Determine the (x, y) coordinate at the center of the cell enclosing the given text.  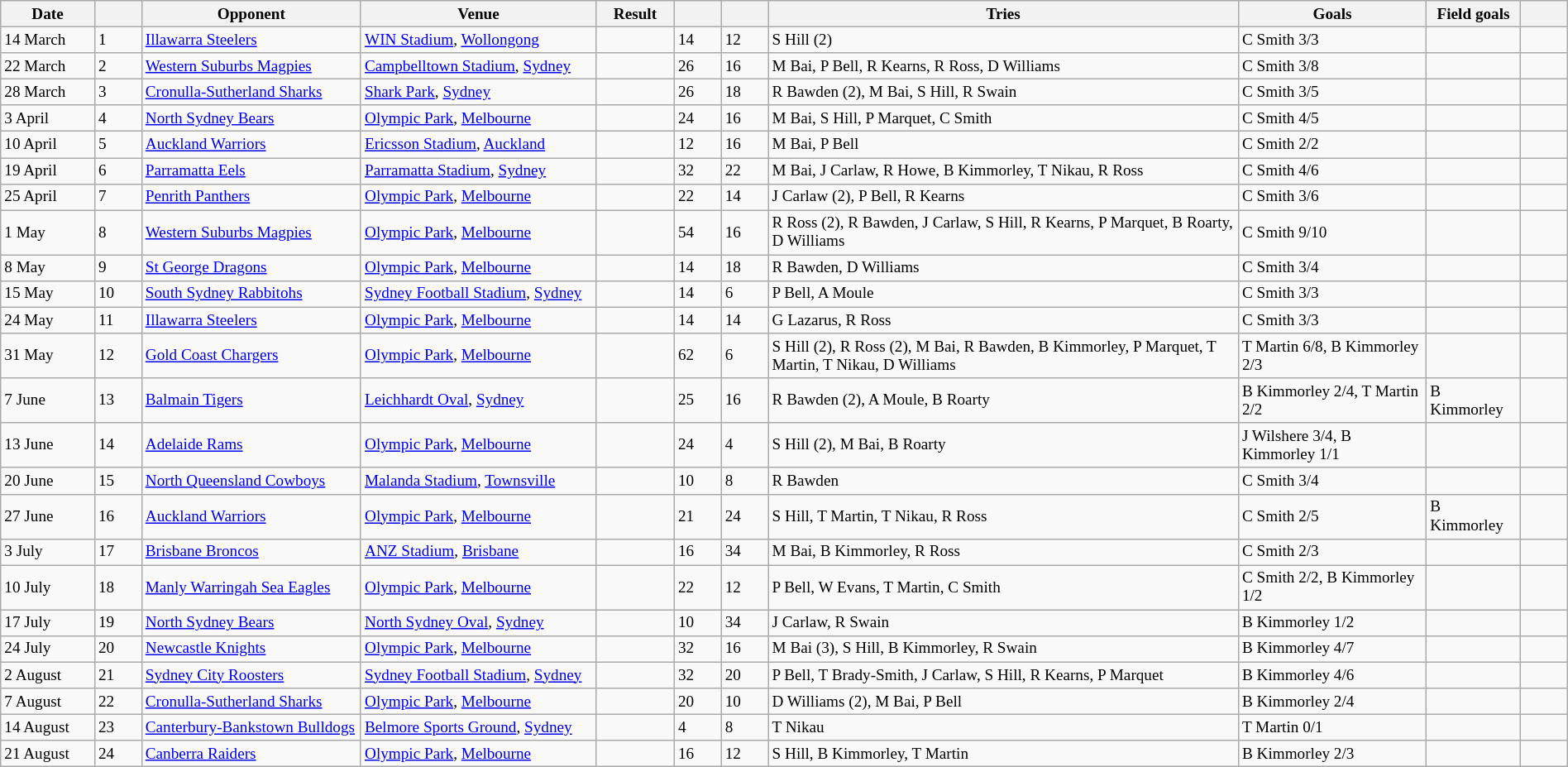
1 May (48, 232)
25 (698, 400)
B Kimmorley 2/4, T Martin 2/2 (1331, 400)
C Smith 4/6 (1331, 170)
2 (117, 66)
Ericsson Stadium, Auckland (478, 145)
14 March (48, 40)
C Smith 2/3 (1331, 552)
M Bai (3), S Hill, B Kimmorley, R Swain (1003, 649)
Shark Park, Sydney (478, 92)
24 July (48, 649)
Tries (1003, 14)
14 August (48, 727)
St George Dragons (251, 268)
28 March (48, 92)
R Bawden, D Williams (1003, 268)
13 June (48, 445)
C Smith 3/6 (1331, 197)
North Queensland Cowboys (251, 481)
62 (698, 356)
Belmore Sports Ground, Sydney (478, 727)
21 August (48, 754)
7 (117, 197)
G Lazarus, R Ross (1003, 320)
T Nikau (1003, 727)
8 May (48, 268)
24 May (48, 320)
R Ross (2), R Bawden, J Carlaw, S Hill, R Kearns, P Marquet, B Roarty, D Williams (1003, 232)
Newcastle Knights (251, 649)
M Bai, P Bell (1003, 145)
P Bell, A Moule (1003, 294)
S Hill, T Martin, T Nikau, R Ross (1003, 516)
27 June (48, 516)
17 (117, 552)
Canterbury-Bankstown Bulldogs (251, 727)
54 (698, 232)
20 June (48, 481)
3 April (48, 118)
Sydney City Roosters (251, 675)
ANZ Stadium, Brisbane (478, 552)
Parramatta Eels (251, 170)
15 May (48, 294)
South Sydney Rabbitohs (251, 294)
7 August (48, 702)
R Bawden (1003, 481)
C Smith 9/10 (1331, 232)
J Carlaw (2), P Bell, R Kearns (1003, 197)
B Kimmorley 4/7 (1331, 649)
T Martin 0/1 (1331, 727)
R Bawden (2), M Bai, S Hill, R Swain (1003, 92)
J Carlaw, R Swain (1003, 623)
Gold Coast Chargers (251, 356)
31 May (48, 356)
11 (117, 320)
Campbelltown Stadium, Sydney (478, 66)
C Smith 4/5 (1331, 118)
S Hill (2) (1003, 40)
T Martin 6/8, B Kimmorley 2/3 (1331, 356)
North Sydney Oval, Sydney (478, 623)
D Williams (2), M Bai, P Bell (1003, 702)
M Bai, J Carlaw, R Howe, B Kimmorley, T Nikau, R Ross (1003, 170)
22 March (48, 66)
10 April (48, 145)
Adelaide Rams (251, 445)
S Hill (2), M Bai, B Roarty (1003, 445)
Date (48, 14)
17 July (48, 623)
Balmain Tigers (251, 400)
WIN Stadium, Wollongong (478, 40)
C Smith 3/5 (1331, 92)
R Bawden (2), A Moule, B Roarty (1003, 400)
15 (117, 481)
Opponent (251, 14)
25 April (48, 197)
Venue (478, 14)
S Hill, B Kimmorley, T Martin (1003, 754)
3 July (48, 552)
Result (635, 14)
3 (117, 92)
Goals (1331, 14)
J Wilshere 3/4, B Kimmorley 1/1 (1331, 445)
S Hill (2), R Ross (2), M Bai, R Bawden, B Kimmorley, P Marquet, T Martin, T Nikau, D Williams (1003, 356)
M Bai, S Hill, P Marquet, C Smith (1003, 118)
P Bell, T Brady-Smith, J Carlaw, S Hill, R Kearns, P Marquet (1003, 675)
C Smith 2/2, B Kimmorley 1/2 (1331, 587)
Parramatta Stadium, Sydney (478, 170)
Leichhardt Oval, Sydney (478, 400)
9 (117, 268)
Malanda Stadium, Townsville (478, 481)
B Kimmorley 1/2 (1331, 623)
5 (117, 145)
Penrith Panthers (251, 197)
2 August (48, 675)
B Kimmorley 2/4 (1331, 702)
C Smith 2/2 (1331, 145)
B Kimmorley 4/6 (1331, 675)
19 April (48, 170)
Brisbane Broncos (251, 552)
M Bai, P Bell, R Kearns, R Ross, D Williams (1003, 66)
C Smith 2/5 (1331, 516)
13 (117, 400)
M Bai, B Kimmorley, R Ross (1003, 552)
Field goals (1474, 14)
Manly Warringah Sea Eagles (251, 587)
23 (117, 727)
C Smith 3/8 (1331, 66)
B Kimmorley 2/3 (1331, 754)
Canberra Raiders (251, 754)
P Bell, W Evans, T Martin, C Smith (1003, 587)
19 (117, 623)
10 July (48, 587)
1 (117, 40)
7 June (48, 400)
